Locate the cell with the specified text and output its [x, y] center coordinate. 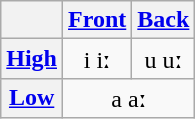
u uː [164, 59]
High [32, 59]
i iː [98, 59]
Low [32, 98]
Back [164, 20]
a aː [129, 98]
Front [98, 20]
